Pinpoint the cell where the given text exists, returning its [x, y] midpoint coordinate. 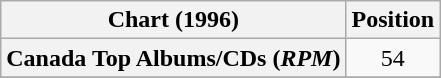
54 [393, 58]
Canada Top Albums/CDs (RPM) [174, 58]
Position [393, 20]
Chart (1996) [174, 20]
